Find where the given text appears and provide that cell's center as [X, Y] coordinate. 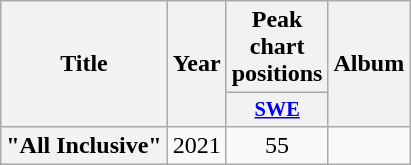
Peak chart positions [277, 47]
Album [369, 64]
Title [84, 64]
2021 [196, 145]
55 [277, 145]
"All Inclusive" [84, 145]
Year [196, 64]
SWE [277, 110]
